Output the (X, Y) coordinate of the center of the cell containing the given text.  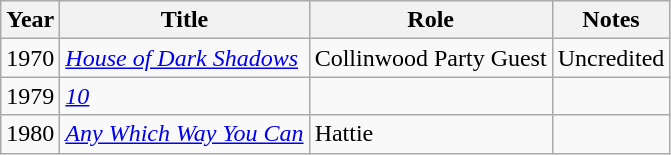
Collinwood Party Guest (430, 58)
1979 (30, 96)
Notes (611, 20)
Uncredited (611, 58)
Title (184, 20)
Hattie (430, 134)
Any Which Way You Can (184, 134)
10 (184, 96)
House of Dark Shadows (184, 58)
Role (430, 20)
1980 (30, 134)
Year (30, 20)
1970 (30, 58)
